Identify which cell holds the provided text, then report its (X, Y) central coordinate. 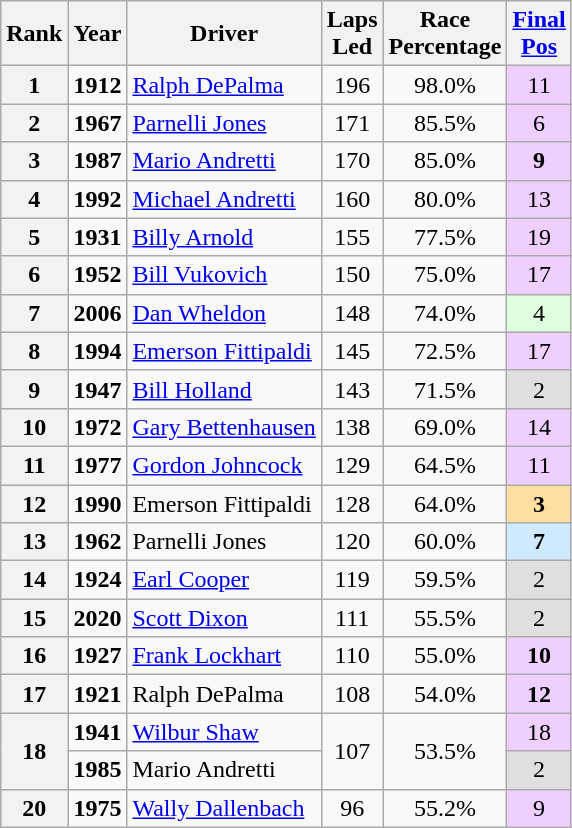
1985 (98, 770)
171 (352, 123)
1924 (98, 580)
54.0% (445, 694)
160 (352, 199)
1975 (98, 808)
Gordon Johncock (224, 465)
75.0% (445, 275)
110 (352, 656)
108 (352, 694)
69.0% (445, 427)
55.0% (445, 656)
1972 (98, 427)
129 (352, 465)
107 (352, 751)
20 (34, 808)
Dan Wheldon (224, 313)
1921 (98, 694)
1912 (98, 85)
Billy Arnold (224, 237)
2006 (98, 313)
71.5% (445, 389)
80.0% (445, 199)
Driver (224, 34)
55.2% (445, 808)
1994 (98, 351)
Wally Dallenbach (224, 808)
Rank (34, 34)
FinalPos (539, 34)
15 (34, 618)
1941 (98, 732)
1987 (98, 161)
LapsLed (352, 34)
Bill Vukovich (224, 275)
119 (352, 580)
145 (352, 351)
77.5% (445, 237)
138 (352, 427)
1 (34, 85)
RacePercentage (445, 34)
60.0% (445, 542)
Scott Dixon (224, 618)
53.5% (445, 751)
59.5% (445, 580)
150 (352, 275)
170 (352, 161)
5 (34, 237)
Year (98, 34)
85.5% (445, 123)
96 (352, 808)
98.0% (445, 85)
143 (352, 389)
120 (352, 542)
74.0% (445, 313)
1967 (98, 123)
155 (352, 237)
1962 (98, 542)
Earl Cooper (224, 580)
55.5% (445, 618)
64.0% (445, 503)
1990 (98, 503)
148 (352, 313)
1992 (98, 199)
Gary Bettenhausen (224, 427)
8 (34, 351)
1977 (98, 465)
85.0% (445, 161)
16 (34, 656)
1947 (98, 389)
Frank Lockhart (224, 656)
19 (539, 237)
2020 (98, 618)
Bill Holland (224, 389)
Michael Andretti (224, 199)
196 (352, 85)
1927 (98, 656)
1931 (98, 237)
1952 (98, 275)
64.5% (445, 465)
128 (352, 503)
Wilbur Shaw (224, 732)
111 (352, 618)
72.5% (445, 351)
